From the cell containing the given text, extract its center point as (x, y) coordinate. 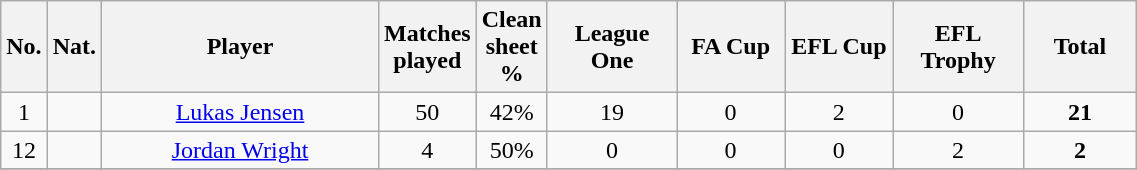
4 (427, 150)
42% (512, 112)
FA Cup (731, 47)
12 (24, 150)
Lukas Jensen (240, 112)
50 (427, 112)
League One (612, 47)
Nat. (74, 47)
19 (612, 112)
Player (240, 47)
Total (1080, 47)
21 (1080, 112)
Matches played (427, 47)
EFL Cup (838, 47)
EFL Trophy (958, 47)
Clean sheet % (512, 47)
Jordan Wright (240, 150)
50% (512, 150)
1 (24, 112)
No. (24, 47)
